Capture the cell that displays the provided text and extract its (x, y) central coordinate. 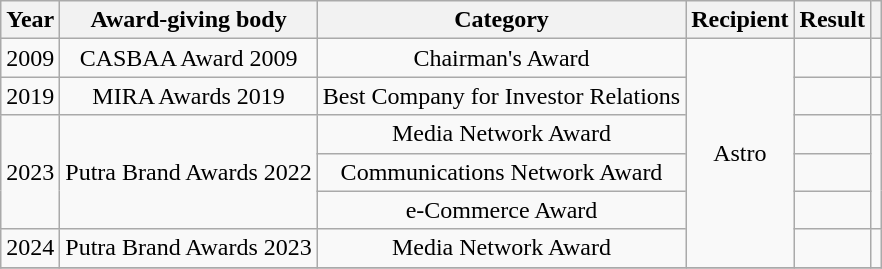
Communications Network Award (501, 172)
2024 (30, 248)
CASBAA Award 2009 (189, 58)
2023 (30, 172)
Best Company for Investor Relations (501, 96)
Year (30, 20)
MIRA Awards 2019 (189, 96)
2019 (30, 96)
2009 (30, 58)
Category (501, 20)
Chairman's Award (501, 58)
Putra Brand Awards 2023 (189, 248)
Award-giving body (189, 20)
Putra Brand Awards 2022 (189, 172)
Recipient (740, 20)
e-Commerce Award (501, 210)
Astro (740, 153)
Result (832, 20)
